Provide the [x, y] coordinate of the cell's center where the given text is located.  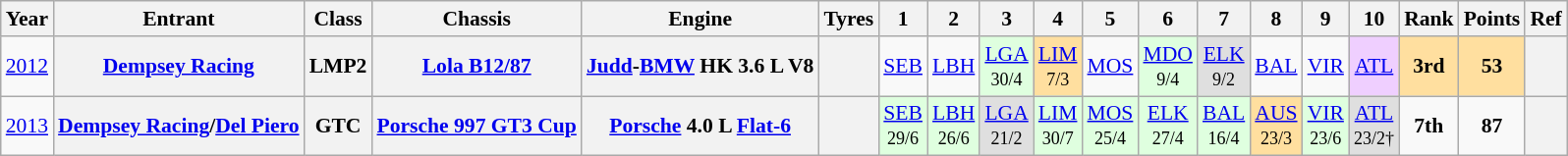
7th [1428, 126]
Dempsey Racing [179, 67]
8 [1275, 19]
Class [338, 19]
Rank [1428, 19]
Ref [1545, 19]
Entrant [179, 19]
1 [903, 19]
5 [1110, 19]
VIR [1326, 67]
LBH26/6 [953, 126]
ELK27/4 [1167, 126]
87 [1492, 126]
2 [953, 19]
MOS25/4 [1110, 126]
BAL16/4 [1224, 126]
Chassis [476, 19]
VIR23/6 [1326, 126]
BAL [1275, 67]
LGA30/4 [1006, 67]
Dempsey Racing/Del Piero [179, 126]
Tyres [849, 19]
MDO9/4 [1167, 67]
GTC [338, 126]
53 [1492, 67]
SEB29/6 [903, 126]
LIM7/3 [1058, 67]
6 [1167, 19]
3 [1006, 19]
4 [1058, 19]
Porsche 997 GT3 Cup [476, 126]
2013 [28, 126]
LMP2 [338, 67]
Porsche 4.0 L Flat-6 [700, 126]
MOS [1110, 67]
2012 [28, 67]
Year [28, 19]
LIM30/7 [1058, 126]
Points [1492, 19]
Judd-BMW HK 3.6 L V8 [700, 67]
7 [1224, 19]
Engine [700, 19]
LBH [953, 67]
AUS23/3 [1275, 126]
3rd [1428, 67]
ATL [1373, 67]
ATL23/2† [1373, 126]
SEB [903, 67]
LGA21/2 [1006, 126]
9 [1326, 19]
Lola B12/87 [476, 67]
ELK9/2 [1224, 67]
10 [1373, 19]
